For the text-containing cell, return its midpoint in [x, y] coordinate format. 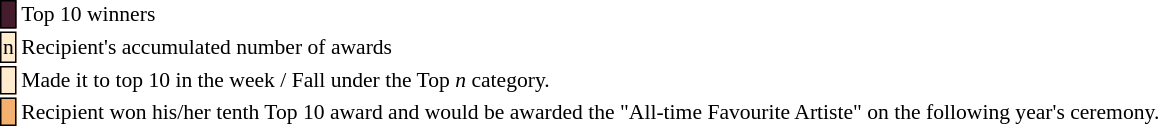
n [8, 48]
